Output the [x, y] coordinate of the center of the cell containing the given text.  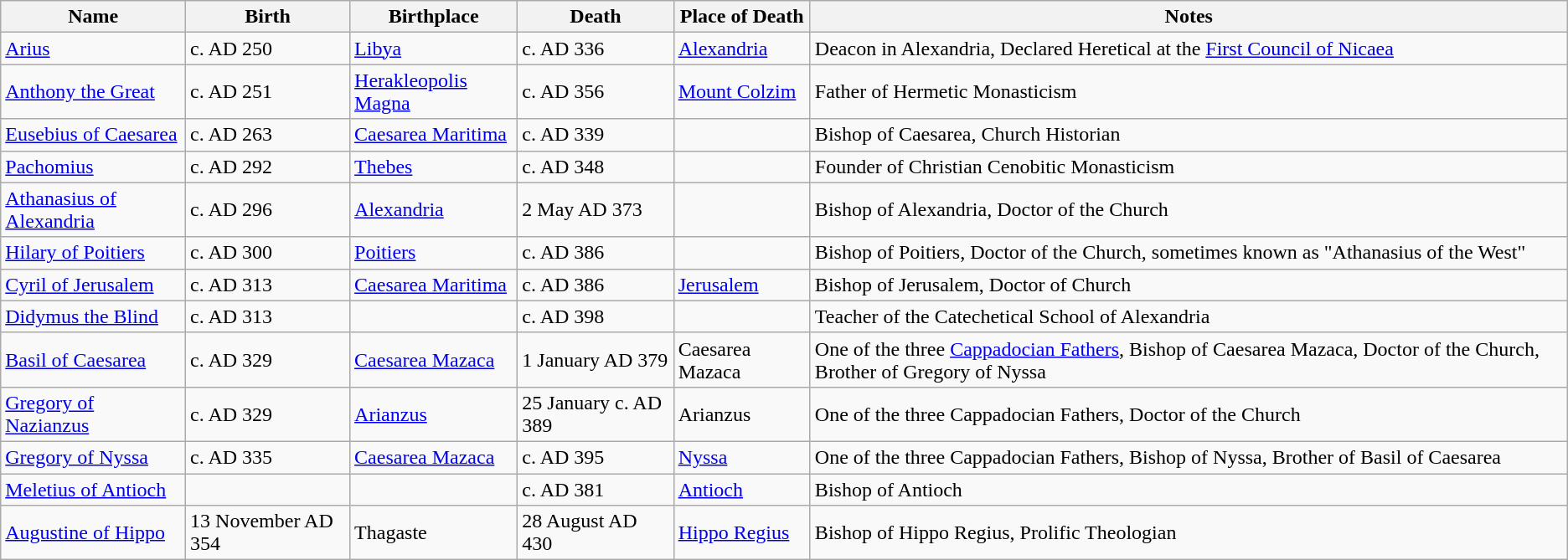
Augustine of Hippo [94, 532]
Hippo Regius [742, 532]
c. AD 348 [596, 167]
1 January AD 379 [596, 360]
Founder of Christian Cenobitic Monasticism [1189, 167]
Bishop of Hippo Regius, Prolific Theologian [1189, 532]
One of the three Cappadocian Fathers, Bishop of Nyssa, Brother of Basil of Caesarea [1189, 457]
c. AD 336 [596, 49]
Arius [94, 49]
Mount Colzim [742, 92]
Cyril of Jerusalem [94, 285]
Thebes [434, 167]
Eusebius of Caesarea [94, 135]
Libya [434, 49]
c. AD 335 [268, 457]
c. AD 263 [268, 135]
c. AD 395 [596, 457]
c. AD 398 [596, 316]
Poitiers [434, 253]
Gregory of Nyssa [94, 457]
c. AD 339 [596, 135]
Birthplace [434, 17]
Hilary of Poitiers [94, 253]
Antioch [742, 490]
Father of Hermetic Monasticism [1189, 92]
c. AD 296 [268, 209]
One of the three Cappadocian Fathers, Doctor of the Church [1189, 414]
Pachomius [94, 167]
One of the three Cappadocian Fathers, Bishop of Caesarea Mazaca, Doctor of the Church, Brother of Gregory of Nyssa [1189, 360]
Basil of Caesarea [94, 360]
Death [596, 17]
Herakleopolis Magna [434, 92]
Birth [268, 17]
Bishop of Jerusalem, Doctor of Church [1189, 285]
13 November AD 354 [268, 532]
Thagaste [434, 532]
c. AD 300 [268, 253]
c. AD 356 [596, 92]
Athanasius of Alexandria [94, 209]
Bishop of Poitiers, Doctor of the Church, sometimes known as "Athanasius of the West" [1189, 253]
Teacher of the Catechetical School of Alexandria [1189, 316]
Jerusalem [742, 285]
Meletius of Antioch [94, 490]
Anthony the Great [94, 92]
2 May AD 373 [596, 209]
Bishop of Caesarea, Church Historian [1189, 135]
Didymus the Blind [94, 316]
Bishop of Antioch [1189, 490]
c. AD 251 [268, 92]
Bishop of Alexandria, Doctor of the Church [1189, 209]
Deacon in Alexandria, Declared Heretical at the First Council of Nicaea [1189, 49]
c. AD 292 [268, 167]
28 August AD 430 [596, 532]
c. AD 250 [268, 49]
Notes [1189, 17]
Nyssa [742, 457]
Gregory of Nazianzus [94, 414]
Name [94, 17]
c. AD 381 [596, 490]
25 January c. AD 389 [596, 414]
Place of Death [742, 17]
